Return the (X, Y) coordinate for the center point of the cell that contains the specified text.  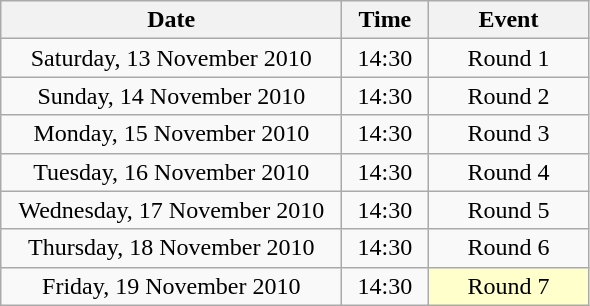
Monday, 15 November 2010 (172, 134)
Round 4 (508, 172)
Round 6 (508, 248)
Saturday, 13 November 2010 (172, 58)
Sunday, 14 November 2010 (172, 96)
Round 2 (508, 96)
Round 3 (508, 134)
Wednesday, 17 November 2010 (172, 210)
Event (508, 20)
Round 1 (508, 58)
Date (172, 20)
Time (385, 20)
Thursday, 18 November 2010 (172, 248)
Round 5 (508, 210)
Round 7 (508, 286)
Tuesday, 16 November 2010 (172, 172)
Friday, 19 November 2010 (172, 286)
